Output the [X, Y] coordinate of the center of the cell containing the given text.  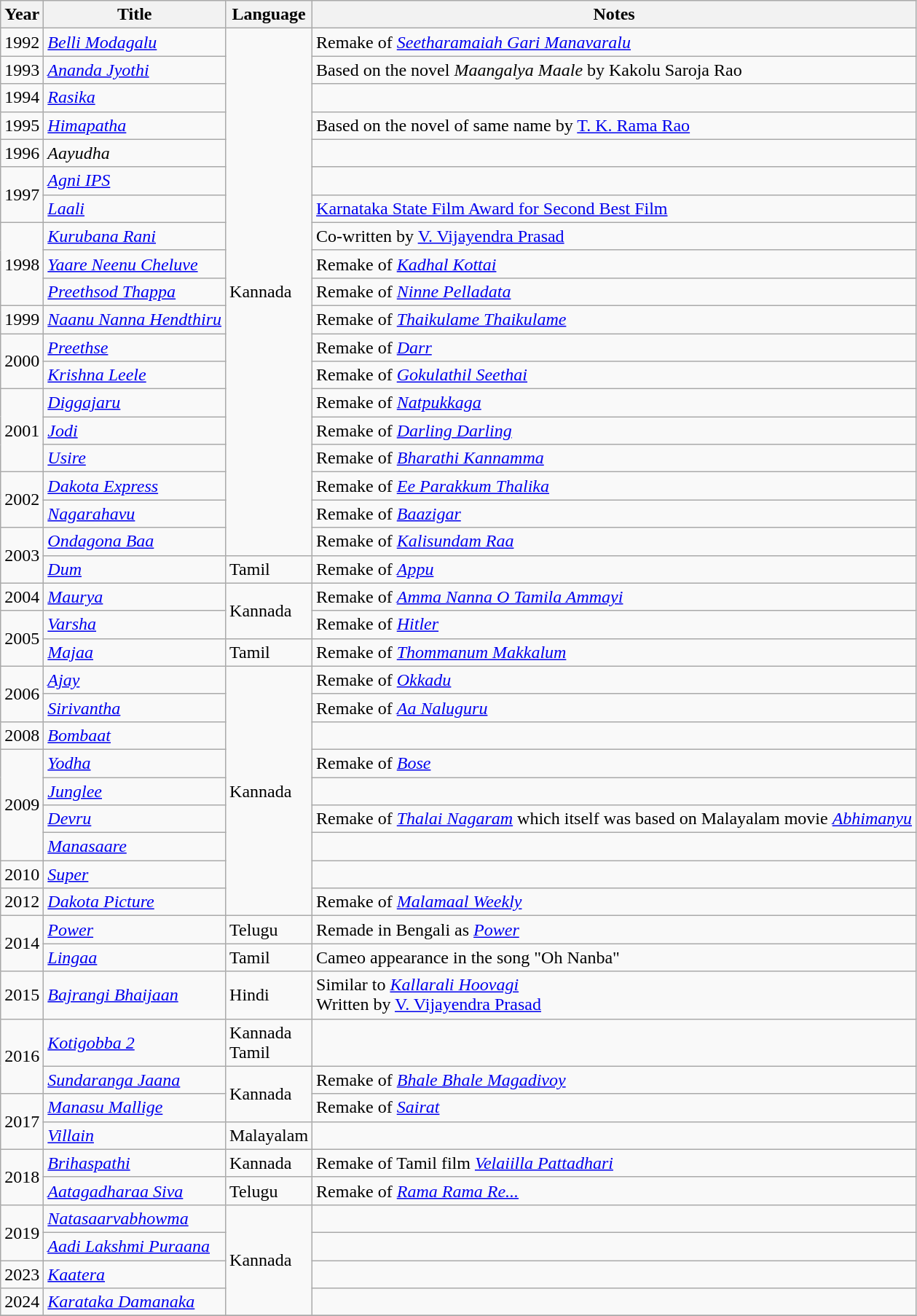
Remake of Sairat [615, 1108]
Sirivantha [135, 708]
Maurya [135, 597]
KannadaTamil [269, 1042]
Belli Modagalu [135, 42]
2024 [22, 1302]
1995 [22, 125]
1997 [22, 195]
Rasika [135, 98]
Preethse [135, 348]
Super [135, 874]
2019 [22, 1232]
Remake of Malamaal Weekly [615, 902]
Remake of Okkadu [615, 680]
Remake of Rama Rama Re... [615, 1191]
Villain [135, 1135]
Ajay [135, 680]
1993 [22, 70]
Remake of Bharathi Kannamma [615, 458]
Junglee [135, 791]
2002 [22, 500]
Based on the novel of same name by T. K. Rama Rao [615, 125]
Naanu Nanna Hendthiru [135, 319]
2008 [22, 735]
Malayalam [269, 1135]
Yaare Neenu Cheluve [135, 264]
Remake of Aa Naluguru [615, 708]
Bajrangi Bhaijaan [135, 995]
2016 [22, 1057]
Aayudha [135, 153]
Remake of Thalai Nagaram which itself was based on Malayalam movie Abhimanyu [615, 819]
Lingaa [135, 957]
2015 [22, 995]
Manasaare [135, 847]
Remake of Ninne Pelladata [615, 291]
2006 [22, 694]
Remake of Darling Darling [615, 431]
Remake of Thommanum Makkalum [615, 652]
1992 [22, 42]
Remade in Bengali as Power [615, 930]
2012 [22, 902]
Karataka Damanaka [135, 1302]
Year [22, 15]
Remake of Gokulathil Seethai [615, 375]
Similar to Kallarali Hoovagi Written by V. Vijayendra Prasad [615, 995]
Remake of Ee Parakkum Thalika [615, 486]
Usire [135, 458]
Brihaspathi [135, 1163]
Remake of Amma Nanna O Tamila Ammayi [615, 597]
Remake of Baazigar [615, 514]
Yodha [135, 763]
Aadi Lakshmi Puraana [135, 1246]
Natasaarvabhowma [135, 1218]
Remake of Appu [615, 569]
2003 [22, 555]
Jodi [135, 431]
Power [135, 930]
Kurubana Rani [135, 236]
1994 [22, 98]
Remake of Darr [615, 348]
Varsha [135, 624]
Laali [135, 208]
Remake of Kadhal Kottai [615, 264]
Remake of Seetharamaiah Gari Manavaralu [615, 42]
2009 [22, 804]
2014 [22, 944]
Co-written by V. Vijayendra Prasad [615, 236]
Based on the novel Maangalya Maale by Kakolu Saroja Rao [615, 70]
2005 [22, 638]
2004 [22, 597]
Remake of Hitler [615, 624]
Agni IPS [135, 181]
2023 [22, 1274]
Preethsod Thappa [135, 291]
Dum [135, 569]
Kotigobba 2 [135, 1042]
Himapatha [135, 125]
Hindi [269, 995]
Sundaranga Jaana [135, 1080]
Remake of Kalisundam Raa [615, 541]
Remake of Bhale Bhale Magadivoy [615, 1080]
Kaatera [135, 1274]
1996 [22, 153]
Dakota Express [135, 486]
Remake of Bose [615, 763]
Cameo appearance in the song "Oh Nanba" [615, 957]
Krishna Leele [135, 375]
Ananda Jyothi [135, 70]
Title [135, 15]
Manasu Mallige [135, 1108]
Remake of Tamil film Velaiilla Pattadhari [615, 1163]
Remake of Natpukkaga [615, 403]
2001 [22, 431]
Aatagadharaa Siva [135, 1191]
1999 [22, 319]
2010 [22, 874]
Ondagona Baa [135, 541]
Diggajaru [135, 403]
Majaa [135, 652]
2017 [22, 1121]
1998 [22, 264]
2018 [22, 1177]
Bombaat [135, 735]
Dakota Picture [135, 902]
Language [269, 15]
Devru [135, 819]
2000 [22, 361]
Nagarahavu [135, 514]
Remake of Thaikulame Thaikulame [615, 319]
Notes [615, 15]
Karnataka State Film Award for Second Best Film [615, 208]
